Determine the [x, y] coordinate at the center of the cell enclosing the given text.  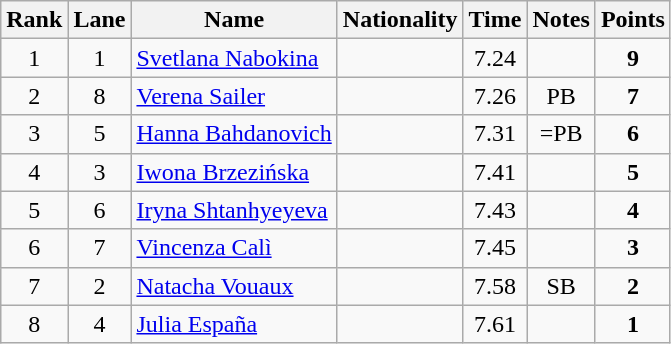
Notes [561, 20]
Verena Sailer [234, 96]
7.24 [495, 58]
Vincenza Calì [234, 248]
Svetlana Nabokina [234, 58]
7.58 [495, 286]
7.31 [495, 134]
Rank [34, 20]
Nationality [400, 20]
Iryna Shtanhyeyeva [234, 210]
PB [561, 96]
7.43 [495, 210]
9 [632, 58]
Points [632, 20]
Lane [100, 20]
Time [495, 20]
7.45 [495, 248]
Hanna Bahdanovich [234, 134]
Iwona Brzezińska [234, 172]
7.61 [495, 324]
=PB [561, 134]
7.41 [495, 172]
Natacha Vouaux [234, 286]
Julia España [234, 324]
SB [561, 286]
Name [234, 20]
7.26 [495, 96]
